Capture the cell that displays the provided text and extract its (x, y) central coordinate. 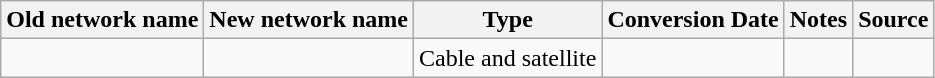
Type (508, 20)
Notes (818, 20)
Source (894, 20)
Cable and satellite (508, 58)
Conversion Date (693, 20)
New network name (309, 20)
Old network name (102, 20)
